Search for the cell housing the specified text and yield its [x, y] center coordinate. 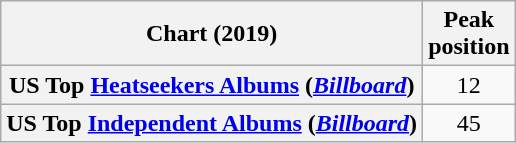
US Top Independent Albums (Billboard) [212, 123]
US Top Heatseekers Albums (Billboard) [212, 85]
Peakposition [469, 34]
45 [469, 123]
12 [469, 85]
Chart (2019) [212, 34]
